Capture the cell that displays the provided text and extract its (x, y) central coordinate. 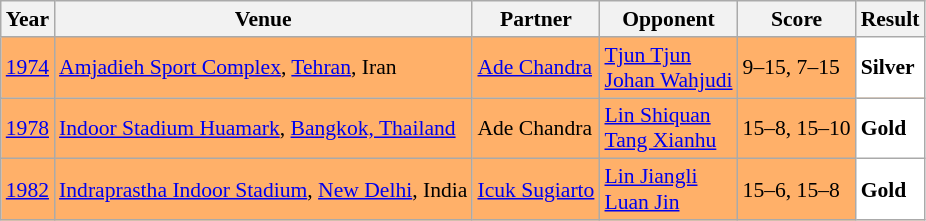
1978 (28, 128)
Amjadieh Sport Complex, Tehran, Iran (263, 68)
1982 (28, 190)
Lin Jiangli Luan Jin (668, 190)
Year (28, 19)
Indraprastha Indoor Stadium, New Delhi, India (263, 190)
Result (890, 19)
Lin Shiquan Tang Xianhu (668, 128)
Opponent (668, 19)
Silver (890, 68)
9–15, 7–15 (797, 68)
Icuk Sugiarto (536, 190)
Venue (263, 19)
Indoor Stadium Huamark, Bangkok, Thailand (263, 128)
15–6, 15–8 (797, 190)
15–8, 15–10 (797, 128)
Tjun Tjun Johan Wahjudi (668, 68)
Partner (536, 19)
Score (797, 19)
1974 (28, 68)
